Pinpoint the cell where the given text exists, returning its (x, y) midpoint coordinate. 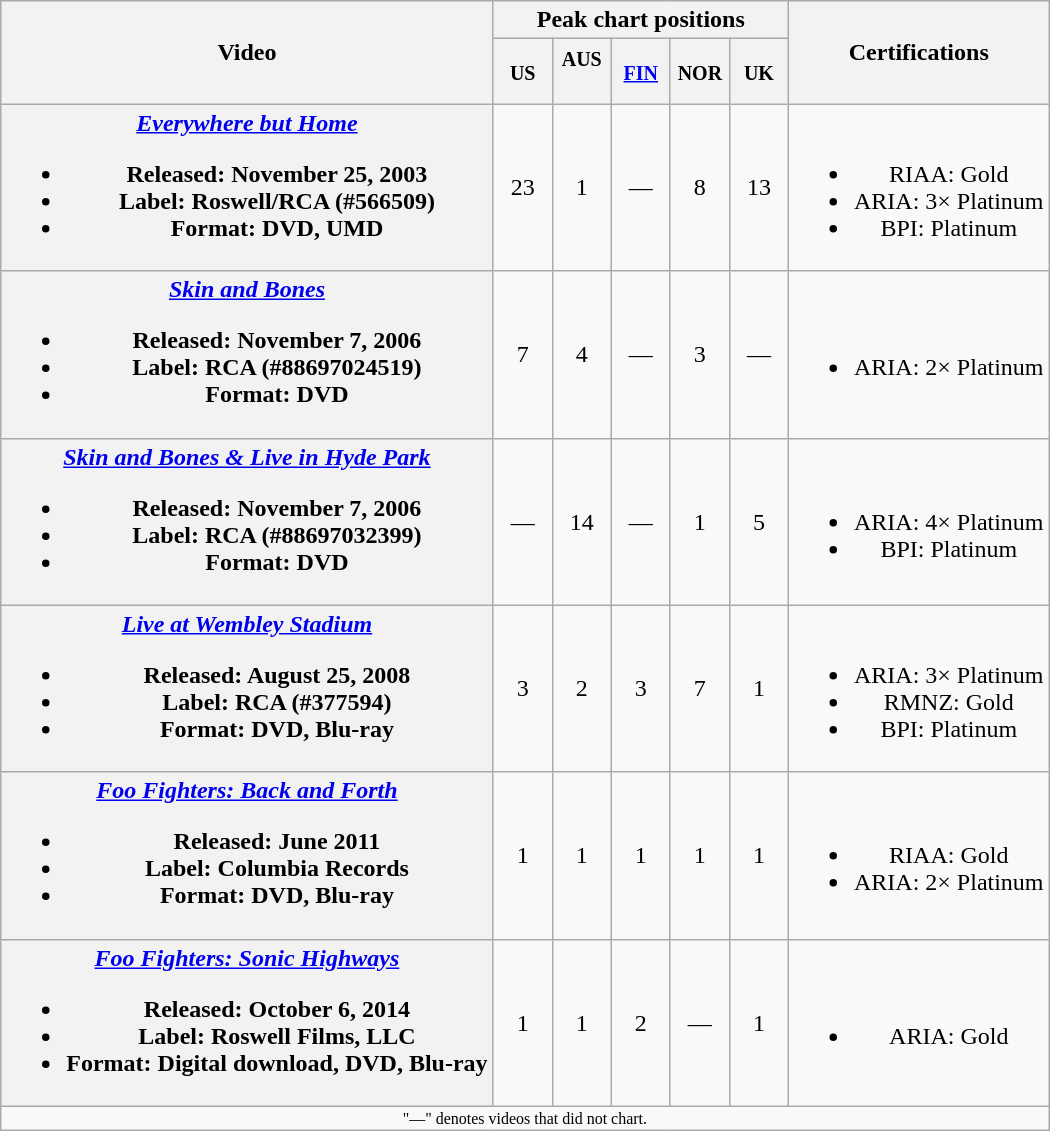
Skin and BonesReleased: November 7, 2006Label: RCA (#88697024519)Format: DVD (247, 354)
RIAA: GoldARIA: 3× PlatinumBPI: Platinum (918, 188)
ARIA: Gold (918, 1022)
Everywhere but HomeReleased: November 25, 2003Label: Roswell/RCA (#566509)Format: DVD, UMD (247, 188)
RIAA: GoldARIA: 2× Platinum (918, 856)
4 (582, 354)
14 (582, 522)
UK (758, 72)
23 (522, 188)
Certifications (918, 52)
Peak chart positions (640, 20)
ARIA: 4× PlatinumBPI: Platinum (918, 522)
"—" denotes videos that did not chart. (525, 1118)
NOR (700, 72)
8 (700, 188)
ARIA: 3× PlatinumRMNZ: GoldBPI: Platinum (918, 688)
5 (758, 522)
Live at Wembley StadiumReleased: August 25, 2008Label: RCA (#377594)Format: DVD, Blu-ray (247, 688)
Foo Fighters: Sonic HighwaysReleased: October 6, 2014Label: Roswell Films, LLCFormat: Digital download, DVD, Blu-ray (247, 1022)
AUS (582, 72)
Skin and Bones & Live in Hyde ParkReleased: November 7, 2006Label: RCA (#88697032399)Format: DVD (247, 522)
13 (758, 188)
ARIA: 2× Platinum (918, 354)
Foo Fighters: Back and ForthReleased: June 2011Label: Columbia RecordsFormat: DVD, Blu-ray (247, 856)
US (522, 72)
FIN (640, 72)
Video (247, 52)
